For the text-containing cell, return its midpoint in (x, y) coordinate format. 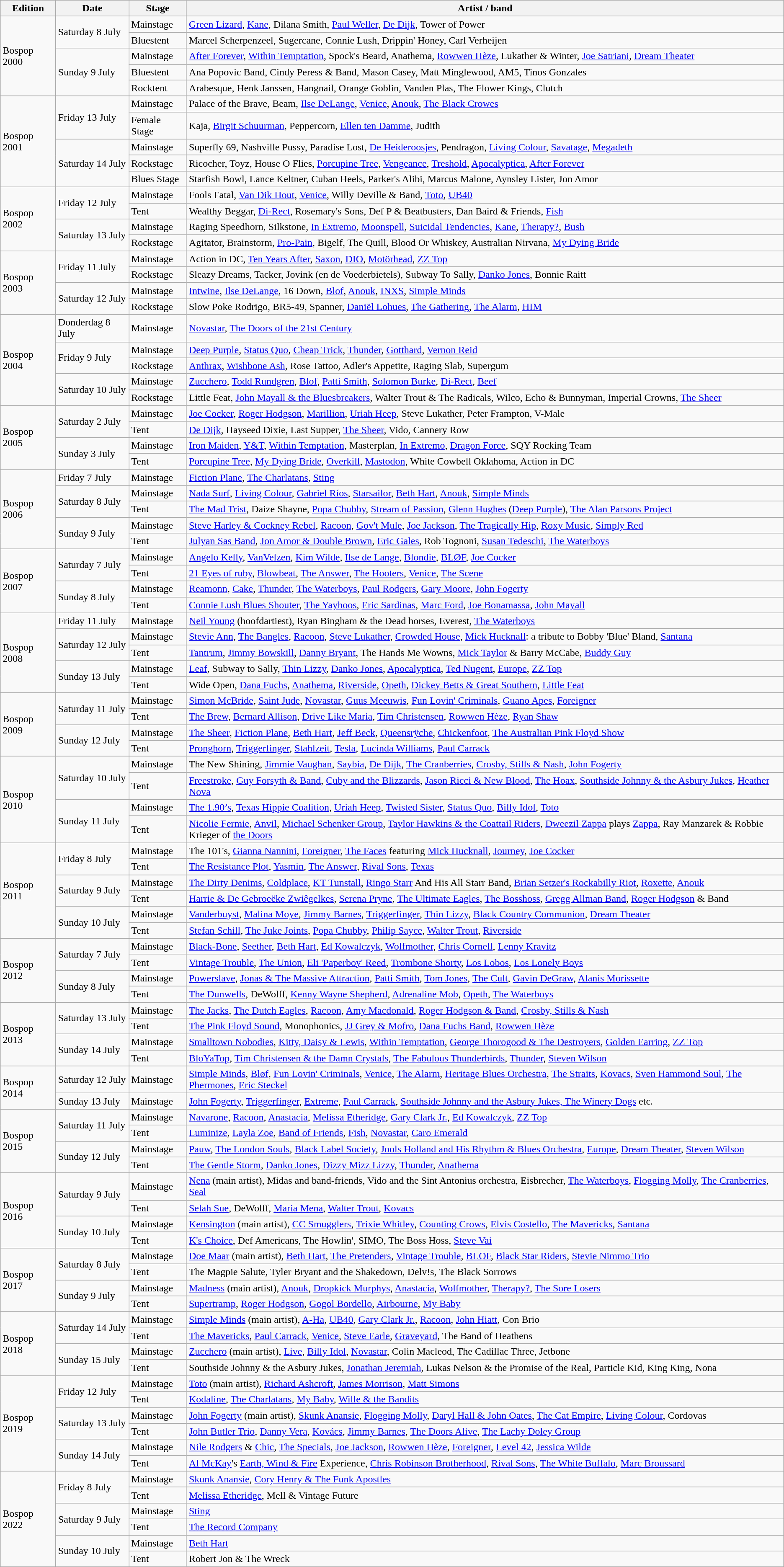
Bospop 2011 (28, 891)
Fools Fatal, Van Dik Hout, Venice, Willy Deville & Band, Toto, UB40 (485, 195)
Bospop 2002 (28, 219)
Pauw, The London Souls, Black Label Society, Jools Holland and His Rhythm & Blues Orchestra, Europe, Dream Theater, Steven Wilson (485, 1149)
BloYaTop, Tim Christensen & the Damn Crystals, The Fabulous Thunderbirds, Thunder, Steven Wilson (485, 1058)
The New Shining, Jimmie Vaughan, Saybia, De Dijk, The Cranberries, Crosby, Stills & Nash, John Fogerty (485, 764)
Zucchero (main artist), Live, Billy Idol, Novastar, Colin Macleod, The Cadillac Three, Jetbone (485, 1352)
Agitator, Brainstorm, Pro-Pain, Bigelf, The Quill, Blood Or Whiskey, Australian Nirvana, My Dying Bride (485, 243)
De Dijk, Hayseed Dixie, Last Supper, The Sheer, Vido, Cannery Row (485, 429)
Sunday 15 July (92, 1360)
Nada Surf, Living Colour, Gabriel Ríos, Starsailor, Beth Hart, Anouk, Simple Minds (485, 493)
The 1.90’s, Texas Hippie Coalition, Uriah Heep, Twisted Sister, Status Quo, Billy Idol, Toto (485, 808)
Simon McBride, Saint Jude, Novastar, Guus Meeuwis, Fun Lovin' Criminals, Guano Apes, Foreigner (485, 700)
Porcupine Tree, My Dying Bride, Overkill, Mastodon, White Cowbell Oklahoma, Action in DC (485, 461)
The Brew, Bernard Allison, Drive Like Maria, Tim Christensen, Rowwen Hèze, Ryan Shaw (485, 716)
Female Stage (158, 126)
Neil Young (hoofdartiest), Ryan Bingham & the Dead horses, Everest, The Waterboys (485, 621)
The Resistance Plot, Yasmin, The Answer, Rival Sons, Texas (485, 867)
Skunk Anansie, Cory Henry & The Funk Apostles (485, 1479)
Sunday 11 July (92, 821)
Zucchero, Todd Rundgren, Blof, Patti Smith, Solomon Burke, Di-Rect, Beef (485, 382)
Bospop 2001 (28, 142)
Ricocher, Toyz, House O Flies, Porcupine Tree, Vengeance, Treshold, Apocalyptica, After Forever (485, 163)
Navarone, Racoon, Anastacia, Melissa Etheridge, Gary Clark Jr., Ed Kowalczyk, ZZ Top (485, 1117)
The Sheer, Fiction Plane, Beth Hart, Jeff Beck, Queensrÿche, Chickenfoot, The Australian Pink Floyd Show (485, 733)
Steve Harley & Cockney Rebel, Racoon, Gov't Mule, Joe Jackson, The Tragically Hip, Roxy Music, Simply Red (485, 525)
Supertramp, Roger Hodgson, Gogol Bordello, Airbourne, My Baby (485, 1304)
The Record Company (485, 1527)
Melissa Etheridge, Mell & Vintage Future (485, 1495)
Bospop 2014 (28, 1087)
21 Eyes of ruby, Blowbeat, The Answer, The Hooters, Venice, The Scene (485, 573)
Vanderbuyst, Malina Moye, Jimmy Barnes, Triggerfinger, Thin Lizzy, Black Country Communion, Dream Theater (485, 914)
The Jacks, The Dutch Eagles, Racoon, Amy Macdonald, Roger Hodgson & Band, Crosby, Stills & Nash (485, 1010)
Bospop 2005 (28, 437)
Bospop 2009 (28, 724)
Tantrum, Jimmy Bowskill, Danny Bryant, The Hands Me Wowns, Mick Taylor & Barry McCabe, Buddy Guy (485, 653)
The Pink Floyd Sound, Monophonics, JJ Grey & Mofro, Dana Fuchs Band, Rowwen Hèze (485, 1026)
Donderdag 8 July (92, 328)
Doe Maar (main artist), Beth Hart, The Pretenders, Vintage Trouble, BLOF, Black Star Riders, Stevie Nimmo Trio (485, 1256)
Iron Maiden, Y&T, Within Temptation, Masterplan, In Extremo, Dragon Force, SQY Rocking Team (485, 445)
Bospop 2022 (28, 1519)
Artist / band (485, 8)
Selah Sue, DeWolff, Maria Mena, Walter Trout, Kovacs (485, 1208)
Stage (158, 8)
The Mavericks, Paul Carrack, Venice, Steve Earle, Graveyard, The Band of Heathens (485, 1336)
Deep Purple, Status Quo, Cheap Trick, Thunder, Gotthard, Vernon Reid (485, 350)
Pronghorn, Triggerfinger, Stahlzeit, Tesla, Lucinda Williams, Paul Carrack (485, 749)
Wide Open, Dana Fuchs, Anathema, Riverside, Opeth, Dickey Betts & Great Southern, Little Feat (485, 684)
Friday 13 July (92, 117)
Southside Johnny & the Asbury Jukes, Jonathan Jeremiah, Lukas Nelson & the Promise of the Real, Particle Kid, King King, Nona (485, 1368)
Bospop 2007 (28, 581)
Friday 9 July (92, 358)
Ana Popovic Band, Cindy Peress & Band, Mason Casey, Matt Minglewood, AM5, Tinos Gonzales (485, 72)
Superfly 69, Nashville Pussy, Paradise Lost, De Heideroosjes, Pendragon, Living Colour, Savatage, Megadeth (485, 147)
Luminize, Layla Zoe, Band of Friends, Fish, Novastar, Caro Emerald (485, 1133)
Slow Poke Rodrigo, BR5-49, Spanner, Daniël Lohues, The Gathering, The Alarm, HIM (485, 307)
Bospop 2006 (28, 509)
Stevie Ann, The Bangles, Racoon, Steve Lukather, Crowded House, Mick Hucknall: a tribute to Bobby 'Blue' Bland, Santana (485, 637)
Kensington (main artist), CC Smugglers, Trixie Whitley, Counting Crows, Elvis Costello, The Mavericks, Santana (485, 1224)
Date (92, 8)
Marcel Scherpenzeel, Sugercane, Connie Lush, Drippin' Honey, Carl Verheijen (485, 40)
Saturday 2 July (92, 421)
The Dunwells, DeWolff, Kenny Wayne Shepherd, Adrenaline Mob, Opeth, The Waterboys (485, 994)
Toto (main artist), Richard Ashcroft, James Morrison, Matt Simons (485, 1384)
K's Choice, Def Americans, The Howlin', SIMO, The Boss Hoss, Steve Vai (485, 1240)
Powerslave, Jonas & The Massive Attraction, Patti Smith, Tom Jones, The Cult, Gavin DeGraw, Alanis Morissette (485, 978)
The Gentle Storm, Danko Jones, Dizzy Mizz Lizzy, Thunder, Anathema (485, 1165)
The 101's, Gianna Nannini, Foreigner, The Faces featuring Mick Hucknall, Journey, Joe Cocker (485, 851)
Harrie & De Gebroeëke Zwiêgelkes, Serena Pryne, The Ultimate Eagles, The Bosshoss, Gregg Allman Band, Roger Hodgson & Band (485, 898)
Fiction Plane, The Charlatans, Sting (485, 477)
Starfish Bowl, Lance Keltner, Cuban Heels, Parker's Alibi, Marcus Malone, Aynsley Lister, Jon Amor (485, 179)
Raging Speedhorn, Silkstone, In Extremo, Moonspell, Suicidal Tendencies, Kane, Therapy?, Bush (485, 227)
Blues Stage (158, 179)
Kodaline, The Charlatans, My Baby, Wille & the Bandits (485, 1399)
John Fogerty, Triggerfinger, Extreme, Paul Carrack, Southside Johnny and the Asbury Jukes, The Winery Dogs etc. (485, 1101)
Bospop 2012 (28, 970)
Sunday 3 July (92, 453)
Leaf, Subway to Sally, Thin Lizzy, Danko Jones, Apocalyptica, Ted Nugent, Europe, ZZ Top (485, 669)
Robert Jon & The Wreck (485, 1559)
Wealthy Beggar, Di-Rect, Rosemary's Sons, Def P & Beatbusters, Dan Baird & Friends, Fish (485, 211)
Stefan Schill, The Juke Joints, Popa Chubby, Philip Sayce, Walter Trout, Riverside (485, 930)
Bospop 2015 (28, 1141)
Friday 7 July (92, 477)
Intwine, Ilse DeLange, 16 Down, Blof, Anouk, INXS, Simple Minds (485, 291)
Rocktent (158, 88)
Sleazy Dreams, Tacker, Jovink (en de Voederbietels), Subway To Sally, Danko Jones, Bonnie Raitt (485, 275)
Edition (28, 8)
Little Feat, John Mayall & the Bluesbreakers, Walter Trout & The Radicals, Wilco, Echo & Bunnyman, Imperial Crowns, The Sheer (485, 398)
Bospop 2008 (28, 653)
Green Lizard, Kane, Dilana Smith, Paul Weller, De Dijk, Tower of Power (485, 24)
Bospop 2004 (28, 360)
Black-Bone, Seether, Beth Hart, Ed Kowalczyk, Wolfmother, Chris Cornell, Lenny Kravitz (485, 946)
Joe Cocker, Roger Hodgson, Marillion, Uriah Heep, Steve Lukather, Peter Frampton, V-Male (485, 413)
John Butler Trio, Danny Vera, Kovács, Jimmy Barnes, The Doors Alive, The Lachy Doley Group (485, 1431)
John Fogerty (main artist), Skunk Anansie, Flogging Molly, Daryl Hall & John Oates, The Cat Empire, Living Colour, Cordovas (485, 1415)
Bospop 2003 (28, 283)
Smalltown Nobodies, Kitty, Daisy & Lewis, Within Temptation, George Thorogood & The Destroyers, Golden Earring, ZZ Top (485, 1042)
Bospop 2000 (28, 56)
Julyan Sas Band, Jon Amor & Double Brown, Eric Gales, Rob Tognoni, Susan Tedeschi, The Waterboys (485, 541)
Bospop 2019 (28, 1423)
Nena (main artist), Midas and band-friends, Vido and the Sint Antonius orchestra, Eisbrecher, The Waterboys, Flogging Molly, The Cranberries, Seal (485, 1186)
Sting (485, 1511)
Novastar, The Doors of the 21st Century (485, 328)
Bospop 2010 (28, 800)
Bospop 2013 (28, 1034)
Al McKay's Earth, Wind & Fire Experience, Chris Robinson Brotherhood, Rival Sons, The White Buffalo, Marc Broussard (485, 1463)
Anthrax, Wishbone Ash, Rose Tattoo, Adler's Appetite, Raging Slab, Supergum (485, 366)
Simple Minds (main artist), A-Ha, UB40, Gary Clark Jr., Racoon, John Hiatt, Con Brio (485, 1320)
Bospop 2016 (28, 1211)
Beth Hart (485, 1543)
Palace of the Brave, Beam, Ilse DeLange, Venice, Anouk, The Black Crowes (485, 104)
The Magpie Salute, Tyler Bryant and the Shakedown, Delv!s, The Black Sorrows (485, 1272)
Freestroke, Guy Forsyth & Band, Cuby and the Blizzards, Jason Ricci & New Blood, The Hoax, Southside Johnny & the Asbury Jukes, Heather Nova (485, 786)
Arabesque, Henk Janssen, Hangnail, Orange Goblin, Vanden Plas, The Flower Kings, Clutch (485, 88)
The Mad Trist, Daize Shayne, Popa Chubby, Stream of Passion, Glenn Hughes (Deep Purple), The Alan Parsons Project (485, 509)
Action in DC, Ten Years After, Saxon, DIO, Motörhead, ZZ Top (485, 259)
Nile Rodgers & Chic, The Specials, Joe Jackson, Rowwen Hèze, Foreigner, Level 42, Jessica Wilde (485, 1447)
Kaja, Birgit Schuurman, Peppercorn, Ellen ten Damme, Judith (485, 126)
Bospop 2018 (28, 1344)
Vintage Trouble, The Union, Eli 'Paperboy' Reed, Trombone Shorty, Los Lobos, Los Lonely Boys (485, 962)
Madness (main artist), Anouk, Dropkick Murphys, Anastacia, Wolfmother, Therapy?, The Sore Losers (485, 1288)
After Forever, Within Temptation, Spock's Beard, Anathema, Rowwen Hèze, Lukather & Winter, Joe Satriani, Dream Theater (485, 56)
Connie Lush Blues Shouter, The Yayhoos, Eric Sardinas, Marc Ford, Joe Bonamassa, John Mayall (485, 605)
Reamonn, Cake, Thunder, The Waterboys, Paul Rodgers, Gary Moore, John Fogerty (485, 589)
The Dirty Denims, Coldplace, KT Tunstall, Ringo Starr And His All Starr Band, Brian Setzer's Rockabilly Riot, Roxette, Anouk (485, 883)
Bospop 2017 (28, 1280)
Angelo Kelly, VanVelzen, Kim Wilde, Ilse de Lange, Blondie, BLØF, Joe Cocker (485, 557)
